Locate the cell with the specified text and output its [x, y] center coordinate. 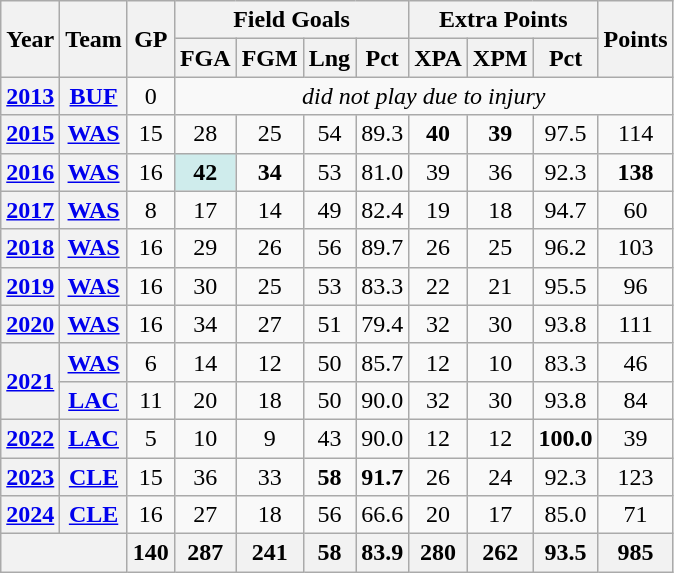
21 [500, 286]
66.6 [382, 515]
FGM [270, 58]
96 [636, 286]
28 [205, 134]
2013 [30, 96]
84 [636, 400]
Extra Points [504, 20]
280 [438, 553]
42 [205, 172]
6 [150, 362]
138 [636, 172]
103 [636, 248]
71 [636, 515]
97.5 [566, 134]
22 [438, 286]
24 [500, 477]
85.7 [382, 362]
91.7 [382, 477]
46 [636, 362]
Points [636, 39]
89.3 [382, 134]
40 [438, 134]
GP [150, 39]
2019 [30, 286]
BUF [94, 96]
43 [329, 438]
287 [205, 553]
93.5 [566, 553]
123 [636, 477]
9 [270, 438]
140 [150, 553]
985 [636, 553]
2015 [30, 134]
5 [150, 438]
Lng [329, 58]
19 [438, 210]
Year [30, 39]
54 [329, 134]
XPA [438, 58]
111 [636, 324]
8 [150, 210]
100.0 [566, 438]
79.4 [382, 324]
83.9 [382, 553]
2024 [30, 515]
81.0 [382, 172]
82.4 [382, 210]
Team [94, 39]
94.7 [566, 210]
241 [270, 553]
2016 [30, 172]
95.5 [566, 286]
262 [500, 553]
2018 [30, 248]
96.2 [566, 248]
FGA [205, 58]
33 [270, 477]
did not play due to injury [424, 96]
2021 [30, 381]
89.7 [382, 248]
0 [150, 96]
29 [205, 248]
2017 [30, 210]
11 [150, 400]
60 [636, 210]
XPM [500, 58]
Field Goals [291, 20]
2020 [30, 324]
2023 [30, 477]
2022 [30, 438]
114 [636, 134]
51 [329, 324]
49 [329, 210]
85.0 [566, 515]
